For the text-containing cell, return its midpoint in (x, y) coordinate format. 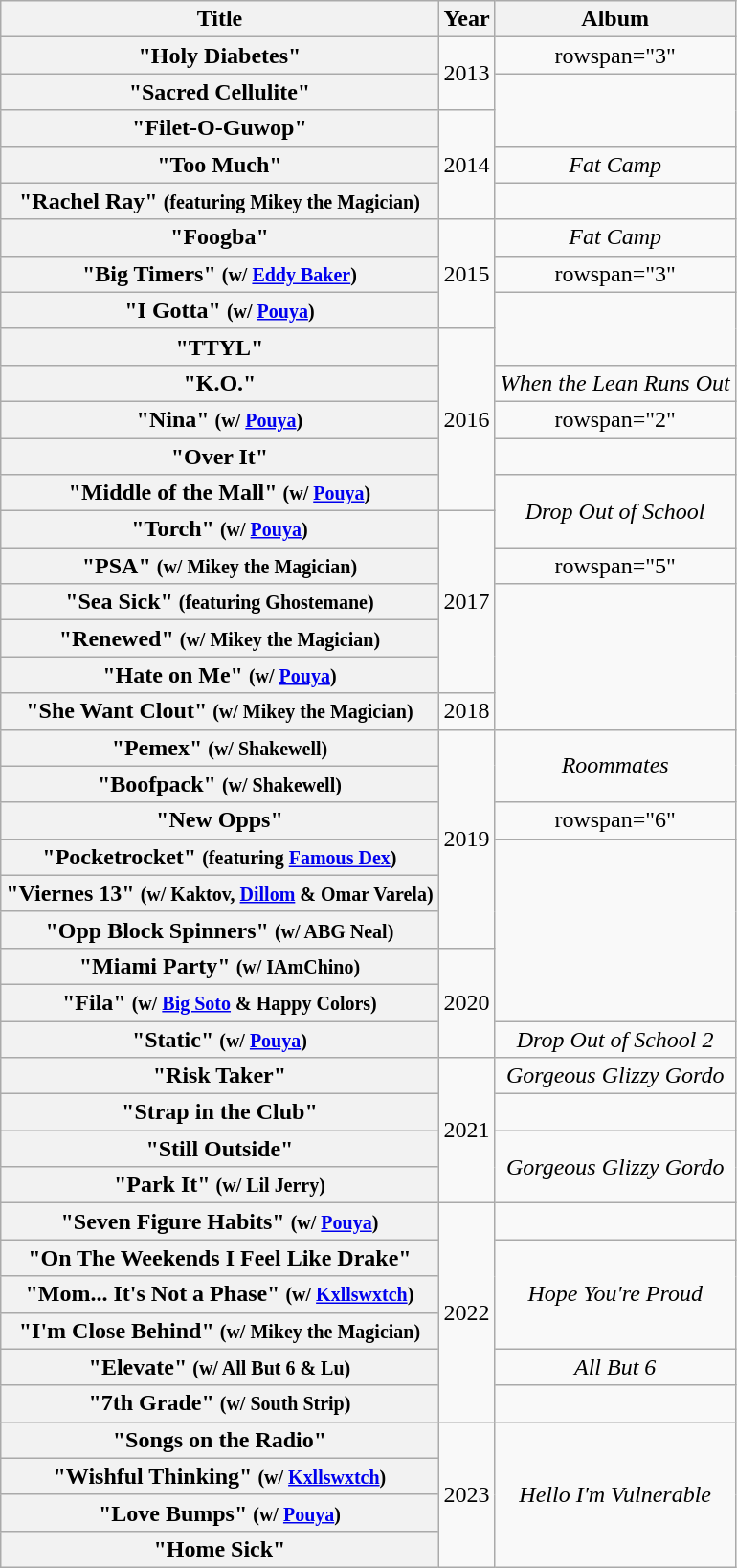
"Over It" (220, 457)
2020 (467, 1002)
"Foogba" (220, 237)
2015 (467, 274)
2022 (467, 1312)
Roommates (614, 766)
"TTYL" (220, 347)
Album (614, 19)
"Rachel Ray" (featuring Mikey the Magician) (220, 201)
"Sea Sick" (featuring Ghostemane) (220, 602)
2017 (467, 602)
rowspan="2" (614, 419)
2013 (467, 74)
"K.O." (220, 383)
rowspan="6" (614, 820)
"Miami Party" (w/ IAmChino) (220, 966)
"Mom... It's Not a Phase" (w/ Kxllswxtch) (220, 1294)
"Risk Taker" (220, 1076)
2021 (467, 1131)
"Elevate" (w/ All But 6 & Lu) (220, 1367)
Drop Out of School 2 (614, 1039)
"Still Outside" (220, 1149)
"Opp Block Spinners" (w/ ABG Neal) (220, 930)
"Strap in the Club" (220, 1112)
Hello I'm Vulnerable (614, 1494)
2018 (467, 711)
"Nina" (w/ Pouya) (220, 419)
2014 (467, 165)
Title (220, 19)
2023 (467, 1494)
"Filet-O-Guwop" (220, 128)
"Pocketrocket" (featuring Famous Dex) (220, 857)
"Love Bumps" (w/ Pouya) (220, 1512)
"Pemex" (w/ Shakewell) (220, 748)
When the Lean Runs Out (614, 383)
"Big Timers" (w/ Eddy Baker) (220, 274)
"Park It" (w/ Lil Jerry) (220, 1185)
rowspan="5" (614, 566)
All But 6 (614, 1367)
"Middle of the Mall" (w/ Pouya) (220, 493)
"Songs on the Radio" (220, 1440)
"I'm Close Behind" (w/ Mikey the Magician) (220, 1331)
2019 (467, 839)
"Sacred Cellulite" (220, 92)
"She Want Clout" (w/ Mikey the Magician) (220, 711)
2016 (467, 419)
"Holy Diabetes" (220, 56)
"On The Weekends I Feel Like Drake" (220, 1258)
Drop Out of School (614, 511)
"Torch" (w/ Pouya) (220, 529)
"Viernes 13" (w/ Kaktov, Dillom & Omar Varela) (220, 893)
"PSA" (w/ Mikey the Magician) (220, 566)
"Too Much" (220, 165)
"Boofpack" (w/ Shakewell) (220, 784)
"I Gotta" (w/ Pouya) (220, 310)
"New Opps" (220, 820)
"Renewed" (w/ Mikey the Magician) (220, 638)
"Fila" (w/ Big Soto & Happy Colors) (220, 1002)
Year (467, 19)
"7th Grade" (w/ South Strip) (220, 1403)
"Home Sick" (220, 1549)
"Seven Figure Habits" (w/ Pouya) (220, 1221)
Hope You're Proud (614, 1294)
"Static" (w/ Pouya) (220, 1039)
"Wishful Thinking" (w/ Kxllswxtch) (220, 1476)
"Hate on Me" (w/ Pouya) (220, 675)
